Extract the (X, Y) coordinate from the center of the cell holding the provided text.  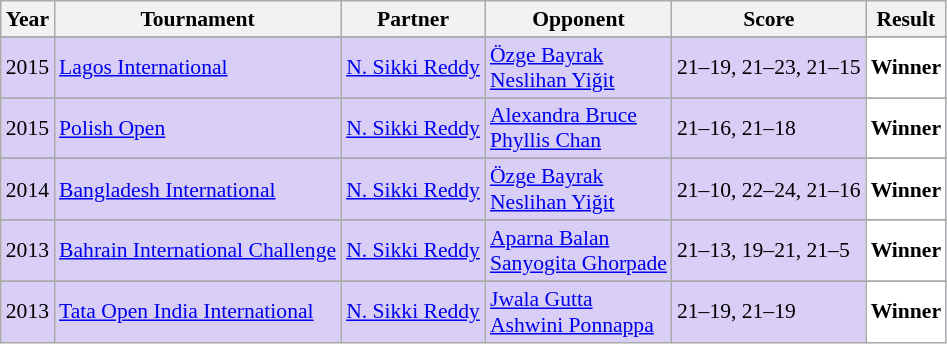
Tata Open India International (198, 312)
Bangladesh International (198, 190)
21–10, 22–24, 21–16 (769, 190)
Bahrain International Challenge (198, 250)
21–19, 21–23, 21–15 (769, 68)
Year (28, 19)
Jwala Gutta Ashwini Ponnappa (578, 312)
Tournament (198, 19)
21–16, 21–18 (769, 128)
21–13, 19–21, 21–5 (769, 250)
Lagos International (198, 68)
Alexandra Bruce Phyllis Chan (578, 128)
Aparna Balan Sanyogita Ghorpade (578, 250)
2014 (28, 190)
Partner (413, 19)
Opponent (578, 19)
21–19, 21–19 (769, 312)
Polish Open (198, 128)
Score (769, 19)
Result (906, 19)
